Scan for the cell matching the given text and deliver its [X, Y] coordinate at center. 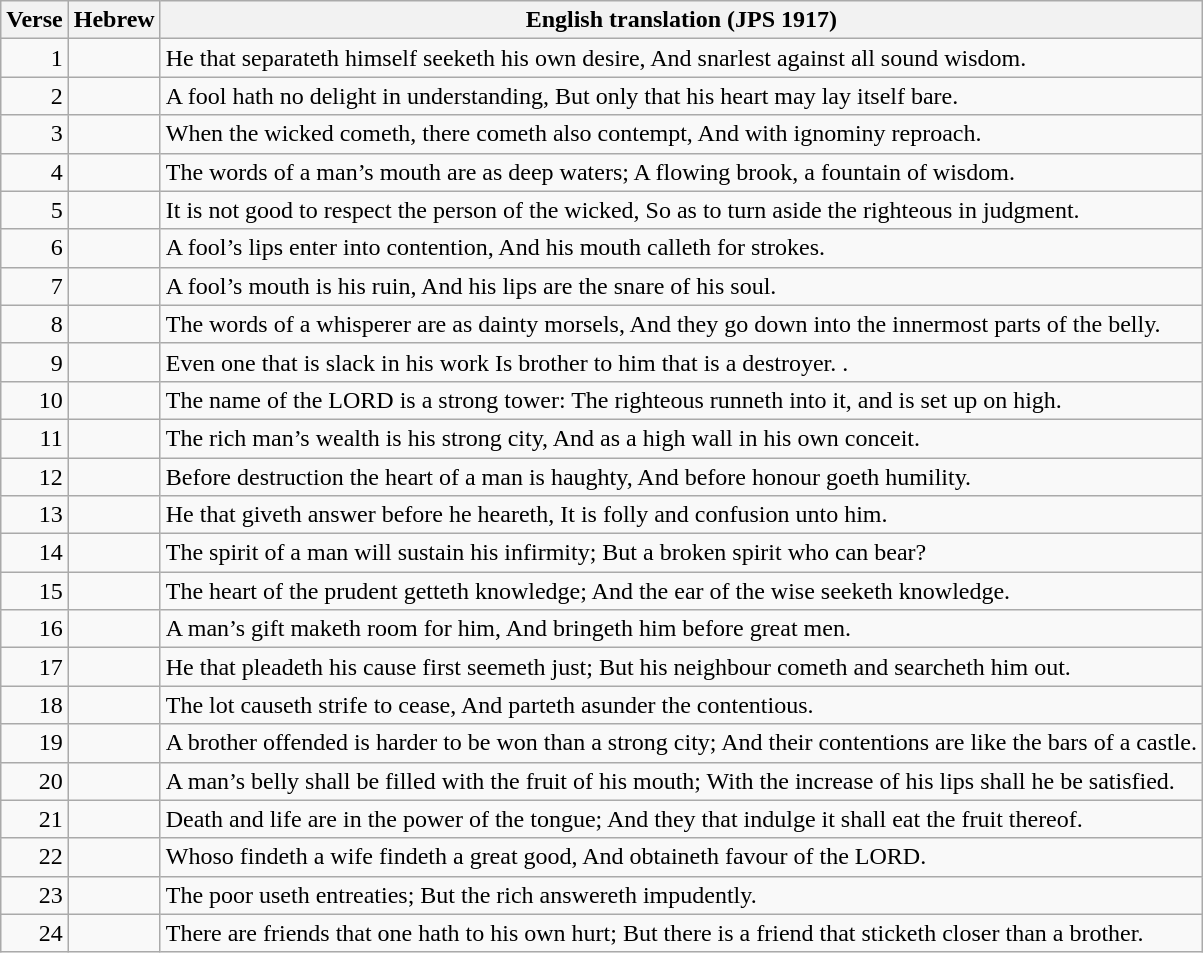
14 [35, 553]
It is not good to respect the person of the wicked, So as to turn aside the righteous in judgment. [681, 210]
6 [35, 248]
The words of a man’s mouth are as deep waters; A flowing brook, a fountain of wisdom. [681, 172]
11 [35, 438]
17 [35, 667]
The rich man’s wealth is his strong city, And as a high wall in his own conceit. [681, 438]
A fool’s mouth is his ruin, And his lips are the snare of his soul. [681, 286]
He that separateth himself seeketh his own desire, And snarlest against all sound wisdom. [681, 58]
3 [35, 134]
16 [35, 629]
A fool hath no delight in understanding, But only that his heart may lay itself bare. [681, 96]
A man’s gift maketh room for him, And bringeth him before great men. [681, 629]
8 [35, 324]
2 [35, 96]
20 [35, 781]
24 [35, 933]
10 [35, 400]
22 [35, 857]
13 [35, 515]
The words of a whisperer are as dainty morsels, And they go down into the innermost parts of the belly. [681, 324]
5 [35, 210]
The heart of the prudent getteth knowledge; And the ear of the wise seeketh knowledge. [681, 591]
Even one that is slack in his work Is brother to him that is a destroyer. . [681, 362]
9 [35, 362]
15 [35, 591]
23 [35, 895]
21 [35, 819]
12 [35, 477]
18 [35, 705]
Hebrew [114, 20]
There are friends that one hath to his own hurt; But there is a friend that sticketh closer than a brother. [681, 933]
Whoso findeth a wife findeth a great good, And obtaineth favour of the LORD. [681, 857]
English translation (JPS 1917) [681, 20]
1 [35, 58]
Before destruction the heart of a man is haughty, And before honour goeth humility. [681, 477]
The lot causeth strife to cease, And parteth asunder the contentious. [681, 705]
Death and life are in the power of the tongue; And they that indulge it shall eat the fruit thereof. [681, 819]
The spirit of a man will sustain his infirmity; But a broken spirit who can bear? [681, 553]
When the wicked cometh, there cometh also contempt, And with ignominy reproach. [681, 134]
He that giveth answer before he heareth, It is folly and confusion unto him. [681, 515]
19 [35, 743]
He that pleadeth his cause first seemeth just; But his neighbour cometh and searcheth him out. [681, 667]
4 [35, 172]
A man’s belly shall be filled with the fruit of his mouth; With the increase of his lips shall he be satisfied. [681, 781]
The poor useth entreaties; But the rich answereth impudently. [681, 895]
7 [35, 286]
The name of the LORD is a strong tower: The righteous runneth into it, and is set up on high. [681, 400]
A brother offended is harder to be won than a strong city; And their contentions are like the bars of a castle. [681, 743]
A fool’s lips enter into contention, And his mouth calleth for strokes. [681, 248]
Verse [35, 20]
